Find where the given text appears and provide that cell's center as (x, y) coordinate. 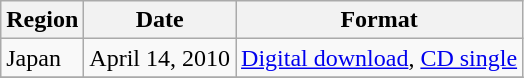
Digital download, CD single (380, 58)
Format (380, 20)
Japan (42, 58)
April 14, 2010 (160, 58)
Region (42, 20)
Date (160, 20)
